Find where the given text appears and provide that cell's center as [X, Y] coordinate. 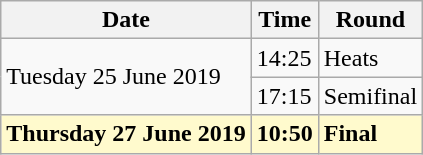
Date [126, 20]
10:50 [284, 134]
Tuesday 25 June 2019 [126, 77]
Time [284, 20]
Heats [370, 58]
Final [370, 134]
Semifinal [370, 96]
Round [370, 20]
17:15 [284, 96]
Thursday 27 June 2019 [126, 134]
14:25 [284, 58]
